Determine the (x, y) coordinate at the center of the cell enclosing the given text.  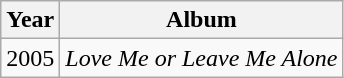
2005 (30, 58)
Album (202, 20)
Love Me or Leave Me Alone (202, 58)
Year (30, 20)
